Return the (x, y) coordinate for the center point of the cell that contains the specified text.  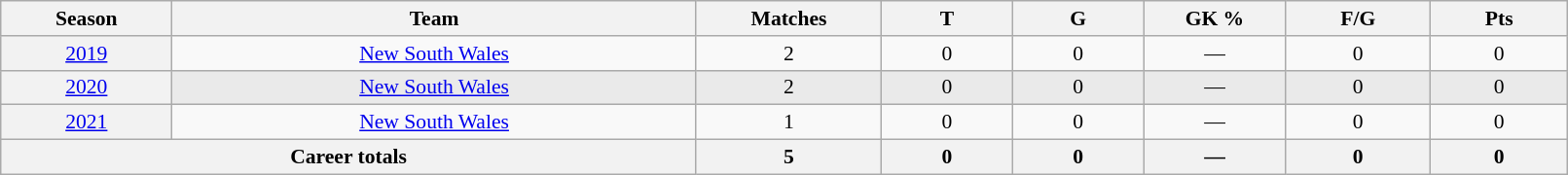
Career totals (348, 157)
Team (434, 18)
Pts (1499, 18)
1 (788, 122)
Matches (788, 18)
2019 (87, 53)
T (948, 18)
GK % (1215, 18)
F/G (1358, 18)
2021 (87, 122)
G (1078, 18)
2020 (87, 87)
5 (788, 157)
Season (87, 18)
